Pinpoint the cell where the given text exists, returning its (x, y) midpoint coordinate. 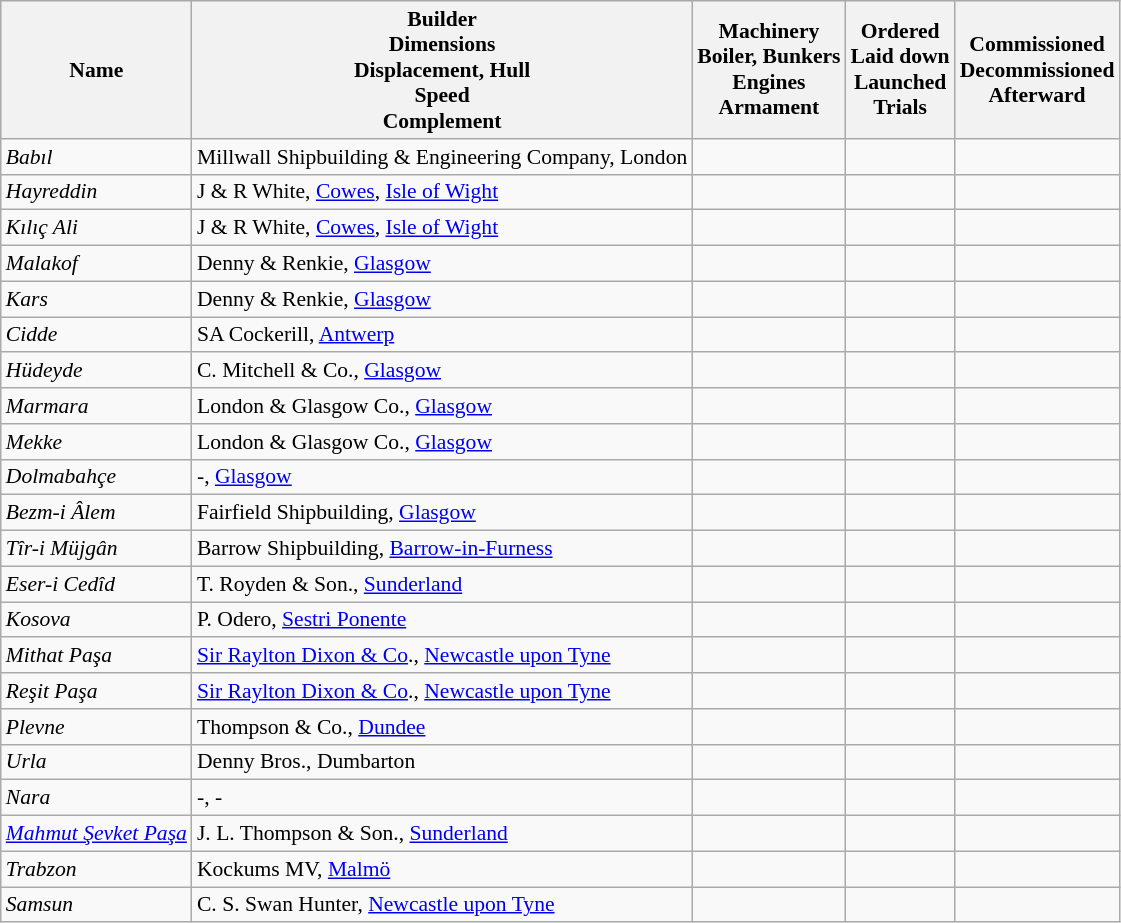
Samsun (96, 905)
Trabzon (96, 869)
-, Glasgow (442, 477)
Kılıç Ali (96, 228)
Name (96, 70)
Mahmut Şevket Paşa (96, 834)
P. Odero, Sestri Ponente (442, 620)
Reşit Paşa (96, 691)
Barrow Shipbuilding, Barrow-in-Furness (442, 549)
MachineryBoiler, BunkersEnginesArmament (768, 70)
Hayreddin (96, 192)
Kosova (96, 620)
Nara (96, 798)
CommissionedDecommissionedAfterward (1038, 70)
C. Mitchell & Co., Glasgow (442, 371)
Plevne (96, 727)
T. Royden & Son., Sunderland (442, 584)
Mekke (96, 442)
Babıl (96, 157)
J. L. Thompson & Son., Sunderland (442, 834)
Dolmabahçe (96, 477)
Bezm-i Âlem (96, 513)
Fairfield Shipbuilding, Glasgow (442, 513)
Hüdeyde (96, 371)
Cidde (96, 335)
OrderedLaid downLaunchedTrials (900, 70)
BuilderDimensionsDisplacement, HullSpeedComplement (442, 70)
SA Cockerill, Antwerp (442, 335)
Mithat Paşa (96, 656)
Millwall Shipbuilding & Engineering Company, London (442, 157)
Malakof (96, 264)
Marmara (96, 406)
C. S. Swan Hunter, Newcastle upon Tyne (442, 905)
Thompson & Co., Dundee (442, 727)
Eser-i Cedîd (96, 584)
Urla (96, 762)
-, - (442, 798)
Kars (96, 299)
Denny Bros., Dumbarton (442, 762)
Kockums MV, Malmö (442, 869)
Tîr-i Müjgân (96, 549)
